For the text-containing cell, return its midpoint in [x, y] coordinate format. 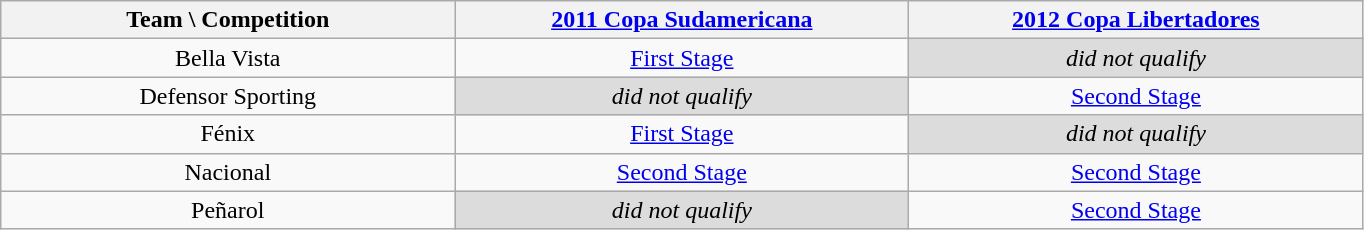
Bella Vista [228, 58]
Nacional [228, 172]
2012 Copa Libertadores [1136, 20]
Peñarol [228, 210]
2011 Copa Sudamericana [682, 20]
Defensor Sporting [228, 96]
Fénix [228, 134]
Team \ Competition [228, 20]
